Search for the cell housing the specified text and yield its [X, Y] center coordinate. 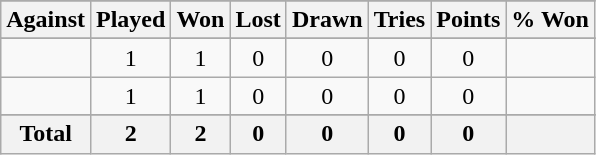
% Won [550, 20]
Lost [258, 20]
Points [468, 20]
Total [46, 134]
Played [130, 20]
Against [46, 20]
Tries [400, 20]
Drawn [327, 20]
Won [200, 20]
